Return [x, y] of the center of cell containing provided text 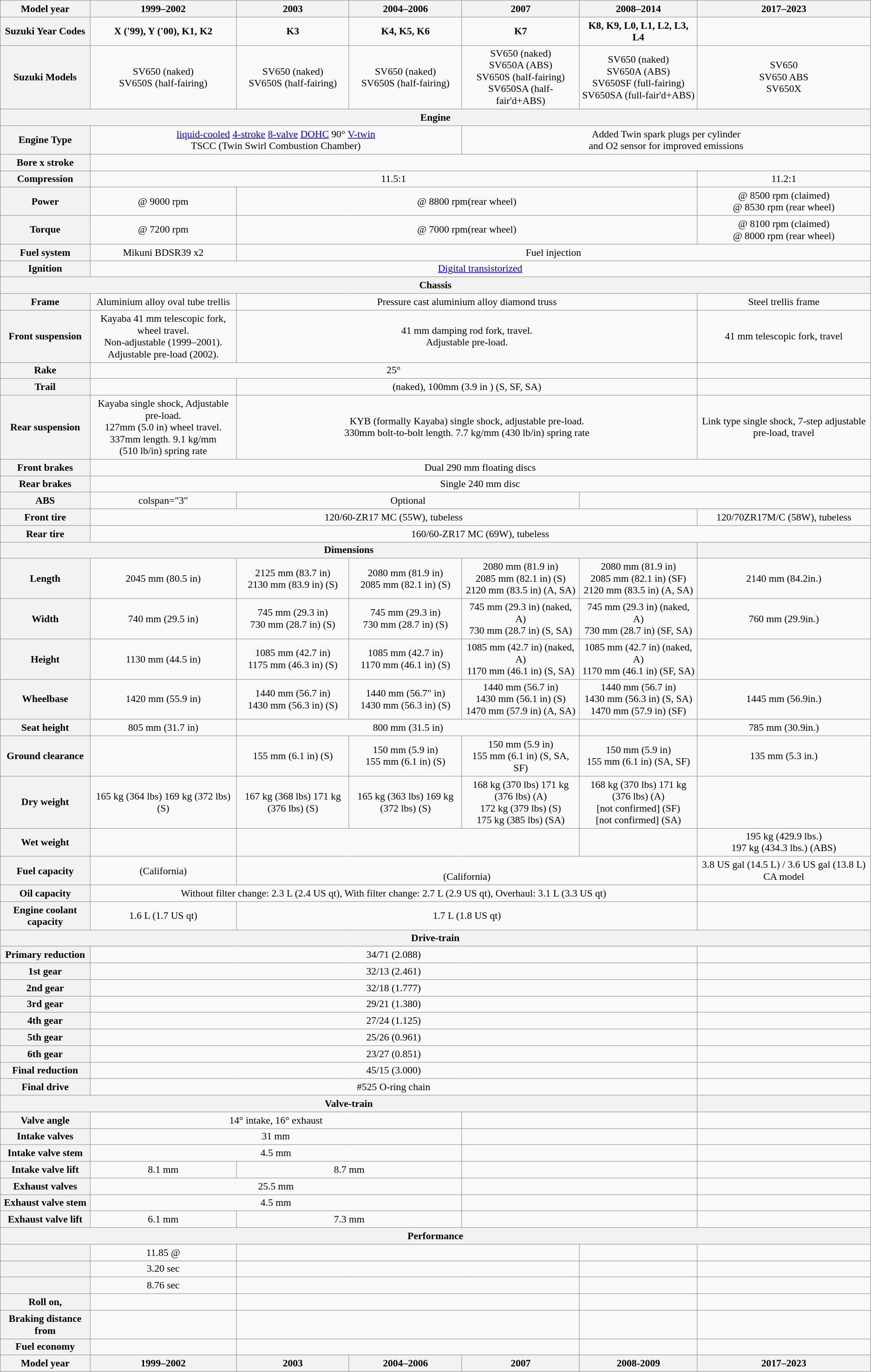
K7 [520, 32]
14° intake, 16° exhaust [276, 1120]
Exhaust valve lift [46, 1220]
Without filter change: 2.3 L (2.4 US qt), With filter change: 2.7 L (2.9 US qt), Overhaul: 3.1 L (3.3 US qt) [394, 893]
Fuel capacity [46, 871]
liquid-cooled 4-stroke 8-valve DOHC 90° V-twinTSCC (Twin Swirl Combustion Chamber) [276, 140]
Intake valve stem [46, 1153]
2125 mm (83.7 in)2130 mm (83.9 in) (S) [293, 579]
120/70ZR17M/C (58W), tubeless [784, 517]
Width [46, 619]
Final drive [46, 1087]
1085 mm (42.7 in)1170 mm (46.1 in) (S) [405, 659]
150 mm (5.9 in)155 mm (6.1 in) (S, SA, SF) [520, 756]
1420 mm (55.9 in) [164, 699]
1085 mm (42.7 in)1175 mm (46.3 in) (S) [293, 659]
167 kg (368 lbs) 171 kg (376 lbs) (S) [293, 802]
Torque [46, 230]
Single 240 mm disc [480, 484]
150 mm (5.9 in)155 mm (6.1 in) (S) [405, 756]
(naked), 100mm (3.9 in ) (S, SF, SA) [467, 387]
Kayaba 41 mm telescopic fork, wheel travel.Non-adjustable (1999–2001).Adjustable pre-load (2002). [164, 336]
1440 mm (56.7 in)1430 mm (56.3 in) (S) [293, 699]
Bore x stroke [46, 163]
3.20 sec [164, 1269]
Front brakes [46, 468]
155 mm (6.1 in) (S) [293, 756]
Link type single shock, 7-step adjustable pre-load, travel [784, 428]
32/18 (1.777) [394, 988]
K3 [293, 32]
Power [46, 202]
8.7 mm [349, 1170]
1440 mm (56.7 in)1430 mm (56.3 in) (S, SA)1470 mm (57.9 in) (SF) [638, 699]
150 mm (5.9 in)155 mm (6.1 in) (SA, SF) [638, 756]
Digital transistorized [480, 269]
168 kg (370 lbs) 171 kg (376 lbs) (A)172 kg (379 lbs) (S)175 kg (385 lbs) (SA) [520, 802]
11.5:1 [394, 179]
SV650SV650 ABSSV650X [784, 78]
Fuel injection [554, 253]
Exhaust valve stem [46, 1203]
165 kg (363 lbs) 169 kg (372 lbs) (S) [405, 802]
2nd gear [46, 988]
41 mm damping rod fork, travel.Adjustable pre-load. [467, 336]
Intake valves [46, 1137]
2045 mm (80.5 in) [164, 579]
Drive-train [436, 938]
Kayaba single shock, Adjustable pre-load.127mm (5.0 in) wheel travel.337mm length. 9.1 kg/mm (510 lb/in) spring rate [164, 428]
Ignition [46, 269]
@ 7000 rpm(rear wheel) [467, 230]
Wet weight [46, 842]
Height [46, 659]
Rear suspension [46, 428]
5th gear [46, 1038]
Performance [436, 1236]
Steel trellis frame [784, 302]
Pressure cast aluminium alloy diamond truss [467, 302]
Added Twin spark plugs per cylinderand O2 sensor for improved emissions [666, 140]
Suzuki Models [46, 78]
Ground clearance [46, 756]
Fuel system [46, 253]
1130 mm (44.5 in) [164, 659]
8.1 mm [164, 1170]
1440 mm (56.7 in)1430 mm (56.1 in) (S)1470 mm (57.9 in) (A, SA) [520, 699]
Front suspension [46, 336]
Intake valve lift [46, 1170]
Chassis [436, 286]
Frame [46, 302]
Roll on, [46, 1302]
SV650 (naked)SV650A (ABS)SV650SF (full-fairing)SV650SA (full-fair'd+ABS) [638, 78]
K4, K5, K6 [405, 32]
2080 mm (81.9 in)2085 mm (82.1 in) (S) [405, 579]
Mikuni BDSR39 x2 [164, 253]
Dual 290 mm floating discs [480, 468]
X ('99), Y ('00), K1, K2 [164, 32]
Final reduction [46, 1071]
25/26 (0.961) [394, 1038]
Engine [436, 118]
Engine coolant capacity [46, 916]
4th gear [46, 1021]
41 mm telescopic fork, travel [784, 336]
2008-2009 [638, 1364]
745 mm (29.3 in) (naked, A)730 mm (28.7 in) (S, SA) [520, 619]
Braking distancefrom [46, 1324]
32/13 (2.461) [394, 971]
Dimensions [349, 550]
740 mm (29.5 in) [164, 619]
34/71 (2.088) [394, 955]
27/24 (1.125) [394, 1021]
3rd gear [46, 1004]
1.6 L (1.7 US qt) [164, 916]
1st gear [46, 971]
Wheelbase [46, 699]
25.5 mm [276, 1186]
6.1 mm [164, 1220]
Exhaust valves [46, 1186]
195 kg (429.9 lbs.)197 kg (434.3 lbs.) (ABS) [784, 842]
1445 mm (56.9in.) [784, 699]
Valve angle [46, 1120]
Rake [46, 371]
K8, K9, L0, L1, L2, L3, L4 [638, 32]
23/27 (0.851) [394, 1054]
Length [46, 579]
1.7 L (1.8 US qt) [467, 916]
45/15 (3.000) [394, 1071]
KYB (formally Kayaba) single shock, adjustable pre-load.330mm bolt-to-bolt length. 7.7 kg/mm (430 lb/in) spring rate [467, 428]
ABS [46, 501]
Optional [408, 501]
120/60-ZR17 MC (55W), tubeless [394, 517]
#525 O-ring chain [394, 1087]
Seat height [46, 728]
6th gear [46, 1054]
8.76 sec [164, 1286]
1440 mm (56.7" in)1430 mm (56.3 in) (S) [405, 699]
11.2:1 [784, 179]
25° [394, 371]
@ 8800 rpm(rear wheel) [467, 202]
2080 mm (81.9 in)2085 mm (82.1 in) (S)2120 mm (83.5 in) (A, SA) [520, 579]
Aluminium alloy oval tube trellis [164, 302]
Engine Type [46, 140]
1085 mm (42.7 in) (naked, A)1170 mm (46.1 in) (SF, SA) [638, 659]
3.8 US gal (14.5 L) / 3.6 US gal (13.8 L) CA model [784, 871]
785 mm (30.9in.) [784, 728]
Oil capacity [46, 893]
Fuel economy [46, 1347]
31 mm [276, 1137]
Valve-train [349, 1104]
7.3 mm [349, 1220]
745 mm (29.3 in) (naked, A)730 mm (28.7 in) (SF, SA) [638, 619]
Primary reduction [46, 955]
160/60-ZR17 MC (69W), tubeless [480, 534]
Compression [46, 179]
Rear brakes [46, 484]
@ 8100 rpm (claimed)@ 8000 rpm (rear wheel) [784, 230]
760 mm (29.9in.) [784, 619]
Front tire [46, 517]
29/21 (1.380) [394, 1004]
800 mm (31.5 in) [408, 728]
Suzuki Year Codes [46, 32]
1085 mm (42.7 in) (naked, A)1170 mm (46.1 in) (S, SA) [520, 659]
135 mm (5.3 in.) [784, 756]
2008–2014 [638, 9]
Dry weight [46, 802]
SV650 (naked)SV650A (ABS)SV650S (half-fairing)SV650SA (half-fair'd+ABS) [520, 78]
@ 8500 rpm (claimed) @ 8530 rpm (rear wheel) [784, 202]
@ 7200 rpm [164, 230]
805 mm (31.7 in) [164, 728]
@ 9000 rpm [164, 202]
2080 mm (81.9 in)2085 mm (82.1 in) (SF)2120 mm (83.5 in) (A, SA) [638, 579]
165 kg (364 lbs) 169 kg (372 lbs) (S) [164, 802]
colspan="3" [164, 501]
11.85 @ [164, 1253]
Trail [46, 387]
2140 mm (84.2in.) [784, 579]
Rear tire [46, 534]
168 kg (370 lbs) 171 kg (376 lbs) (A)[not confirmed] (SF)[not confirmed] (SA) [638, 802]
